Return the [x, y] coordinate for the center point of the cell that contains the specified text.  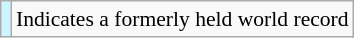
Indicates a formerly held world record [182, 19]
